Provide the [x, y] coordinate of the cell's center where the given text is located.  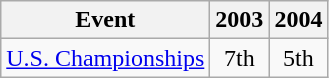
U.S. Championships [106, 58]
7th [240, 58]
5th [298, 58]
2004 [298, 20]
Event [106, 20]
2003 [240, 20]
